Pinpoint the cell where the given text exists, returning its (x, y) midpoint coordinate. 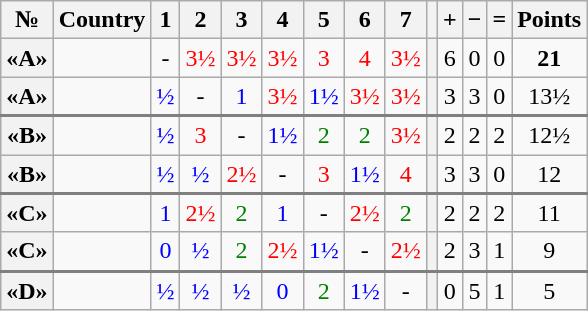
11 (550, 212)
13½ (550, 96)
7 (406, 20)
12 (550, 174)
Country (102, 20)
Points (550, 20)
«D» (27, 290)
21 (550, 58)
= (500, 20)
12½ (550, 136)
− (474, 20)
№ (27, 20)
9 (550, 252)
+ (450, 20)
